Capture the cell that displays the provided text and extract its [X, Y] central coordinate. 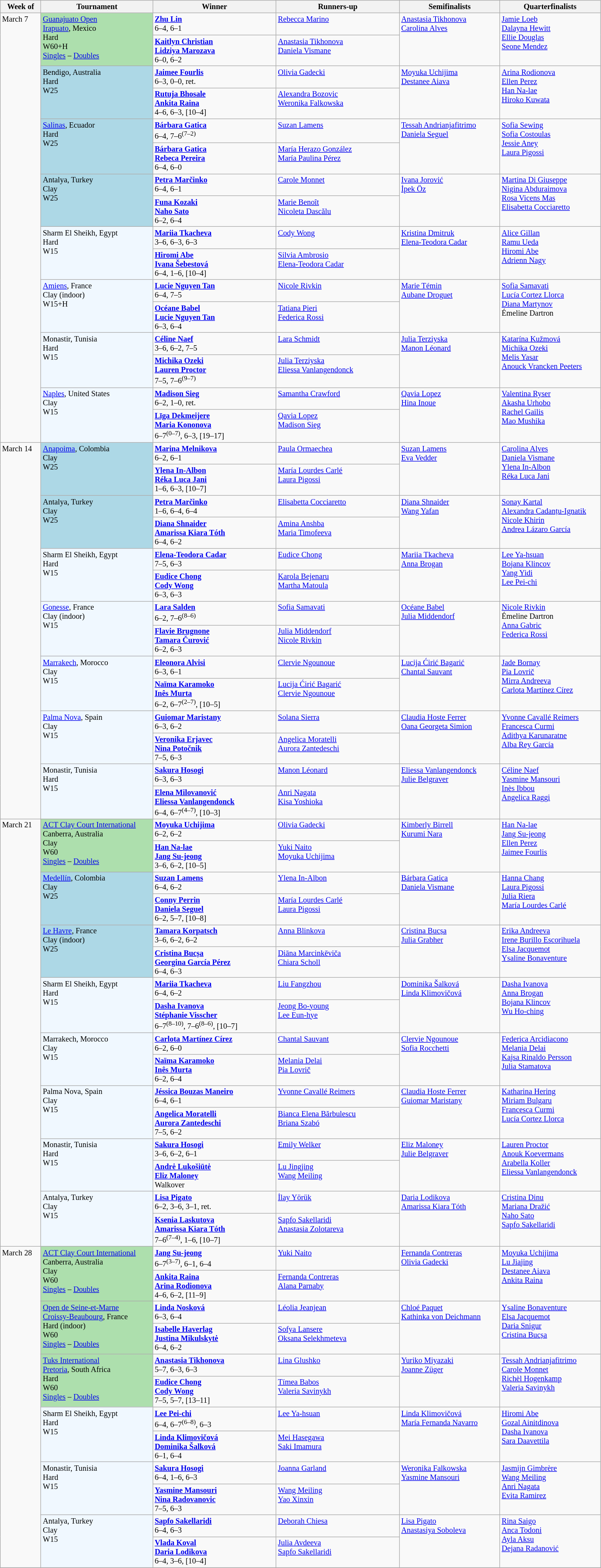
Tournament [97, 6]
Bianca Elena Bărbulescu Briana Szabó [338, 1123]
Carlota Martínez Círez 6–2, 6–0 [215, 1043]
Kimberly Birrell Kurumi Nara [450, 845]
Salinas, Ecuador Hard W25 [97, 147]
Ysaline Bonaventure Elsa Jacquemot Daria Snigur Cristina Bucșa [551, 1327]
Yuki Naito [338, 1258]
Fernanda Contreras Alana Parnaby [338, 1286]
Lucie Nguyen Tan 6–4, 7–5 [215, 291]
Cristina Bucșa Georgina García Pérez 6–4, 6–3 [215, 962]
Week of [21, 6]
Han Na-lae Jang Su-jeong 3–6, 6–2, [10–5] [215, 856]
Julia Terziyska Eliessa Vanlangendonck [338, 371]
Eudice Chong [338, 559]
Dasha Ivanova Anna Brogan Bojana Klincov Wu Ho-ching [551, 1005]
Ylena In-Albon Réka Luca Jani 1–6, 6–3, [10–7] [215, 480]
Carolina Alves Daniela Vismane Ylena In-Albon Réka Luca Jani [551, 469]
Dominika Šalková Linda Klimovičová [450, 1005]
Guanajuato Open Irapuato, Mexico Hard W60+H Singles – Doubles [97, 40]
Sofia Samavati [338, 613]
Le Havre, France Clay (indoor) W25 [97, 951]
Claudia Hoste Ferrer Guiomar Maristany [450, 1111]
Līga Dekmeijere Maria Kononova 6–7(0–7), 6–3, [19–17] [215, 425]
Fernanda Contreras Olivia Gadecki [450, 1274]
Clervie Ngounoue Sofia Rocchetti [450, 1059]
Yvonne Cavallé Reimers Francesca Curmi Adithya Karunaratne Alba Rey García [551, 738]
Sonay Kartal Alexandra Cadanțu-Ignatik Nicole Khirin Andrea Lázaro García [551, 522]
Dasha Ivanova Stéphanie Visscher 6–7(8–10), 7–6(8–6), [10–7] [215, 1016]
Lisa Pigato Anastasiya Soboleva [450, 1541]
Eliz Maloney Julie Belgraver [450, 1165]
Rebecca Marino [338, 24]
Wang Meiling Yao Xinxin [338, 1499]
María Herazo González María Paulina Pérez [338, 158]
Bárbara Gatica 6–4, 7–6(7–2) [215, 131]
Qavia Lopez Hina Inoue [450, 415]
Yvonne Cavallé Reimers [338, 1096]
Lara Schmidt [338, 343]
Julia Avdeeva Sapfo Sakellaridi [338, 1552]
Hanna Chang Laura Pigossi Julia Riera María Lourdes Carlé [551, 898]
Chloé Paquet Kathinka von Deichmann [450, 1327]
Hiromi Abe Ivana Šebestová 6–4, 1–6, [10–4] [215, 264]
Andrė Lukošiūtė Eliz Maloney Walkover [215, 1176]
Tuks International Pretoria, South Africa Hard W60 Singles – Doubles [97, 1380]
Angelica Moratelli Aurora Zantedeschi [338, 748]
Céline Naef 3–6, 6–2, 7–5 [215, 343]
Ksenia Laskutova Amarissa Kiara Tóth 7–6(7–4), 1–6, [10–7] [215, 1230]
Manon Léonard [338, 775]
Qavia Lopez Madison Sieg [338, 425]
Semifinalists [450, 6]
Anastasia Tikhonova 5–7, 6–3, 6–3 [215, 1365]
Clervie Ngounoue [338, 667]
Jaimee Fourlis 6–3, 0–0, ret. [215, 77]
Eudice Chong Cody Wong 7–5, 5–7, [13–11] [215, 1391]
Jang Su-jeong 6–7(3–7), 6–1, 6–4 [215, 1258]
Amina Anshba Maria Timofeeva [338, 533]
Open de Seine-et-Marne Croissy-Beaubourg, France Hard (indoor) W60 Singles – Doubles [97, 1327]
Angelica Moratelli Aurora Zantedeschi 7–5, 6–2 [215, 1123]
Sapfo Sakellaridi Anastasia Zolotareva [338, 1230]
Mariia Tkacheva 6–4, 6–2 [215, 988]
Eleonora Alvisi 6–3, 6–1 [215, 667]
Océane Babel Lucie Nguyen Tan 6–3, 6–4 [215, 317]
Moyuka Uchijima 6–2, 6–2 [215, 830]
Jéssica Bouzas Maneiro 6–4, 6–1 [215, 1096]
Lisa Pigato 6–2, 3–6, 3–1, ret. [215, 1202]
Lauren Proctor Anouk Koevermans Arabella Koller Eliessa Vanlangendonck [551, 1165]
Isabelle Haverlag Justina Mikulskytė 6–4, 6–2 [215, 1339]
Tamara Korpatsch 3–6, 6–2, 6–2 [215, 936]
Medellín, Colombia Clay W25 [97, 898]
Bendigo, Australia Hard W25 [97, 92]
Lu Jingjing Wang Meiling [338, 1176]
Sakura Hosogi 6–4, 1–6, 6–3 [215, 1473]
Diana Shnaider Wang Yafan [450, 522]
Erika Andreeva Irene Burillo Escorihuela Elsa Jacquemot Ysaline Bonaventure [551, 951]
Zhu Lin 6–4, 6–1 [215, 24]
Alexandra Bozovic Weronika Falkowska [338, 103]
Naïma Karamoko Inês Murta 6–2, 6–7(2–7), [10–5] [215, 694]
Ylena In-Albon [338, 883]
Mei Hasegawa Saki Imamura [338, 1446]
Chantal Sauvant [338, 1043]
Diāna Marcinkēviča Chiara Scholl [338, 962]
March 21 [21, 1032]
Sofya Lansere Oksana Selekhmeteva [338, 1339]
Jamie Loeb Dalayna Hewitt Ellie Douglas Seone Mendez [551, 40]
Marina Melnikova 6–2, 6–1 [215, 453]
Amiens, France Clay (indoor) W15+H [97, 306]
Yasmine Mansouri Nina Radovanovic 7–5, 6–3 [215, 1499]
Claudia Hoste Ferrer Oana Georgeta Simion [450, 738]
Océane Babel Julia Middendorf [450, 628]
Bárbara Gatica Rebeca Pereira 6–4, 6–0 [215, 158]
Nicole Rivkin [338, 291]
Weronika Falkowska Yasmine Mansouri [450, 1488]
Rutuja Bhosale Ankita Raina 4–6, 6–3, [10–4] [215, 103]
Karola Bejenaru Martha Matoula [338, 586]
Silvia Ambrosio Elena-Teodora Cadar [338, 264]
İlay Yörük [338, 1202]
Ivana Jorović İpek Öz [450, 200]
Lina Glushko [338, 1365]
Joanna Garland [338, 1473]
Lucija Ćirić Bagarić Clervie Ngounoue [338, 694]
Lee Ya-hsuan [338, 1419]
Melania Delai Pia Lovrič [338, 1070]
Tessah Andrianjafitrimo Daniela Seguel [450, 147]
Cristina Bucșa Julia Grabher [450, 951]
March 14 [21, 631]
Rina Saigo Anca Todoni Ayla Aksu Dejana Radanović [551, 1541]
Julia Middendorf Nicole Rivkin [338, 640]
Elena-Teodora Cadar 7–5, 6–3 [215, 559]
Linda Klimovičová María Fernanda Navarro [450, 1434]
Petra Marčinko 6–4, 6–1 [215, 185]
Marie Témin Aubane Droguet [450, 306]
Michika Ozeki Lauren Proctor 7–5, 7–6(9–7) [215, 371]
Eudice Chong Cody Wong 6–3, 6–3 [215, 586]
Jasmijn Gimbrère Wang Meiling Anri Nagata Evita Ramirez [551, 1488]
Anastasia Tikhonova Carolina Alves [450, 40]
Winner [215, 6]
Federica Arcidiacono Melania Delai Kajsa Rinaldo Persson Julia Stamatova [551, 1059]
Lucija Ćirić Bagarić Chantal Sauvant [450, 684]
Paula Ormaechea [338, 453]
Naïma Karamoko Inês Murta 6–2, 6–4 [215, 1070]
Mariia Tkacheva 3–6, 6–3, 6–3 [215, 238]
Emily Welker [338, 1149]
Tatiana Pieri Federica Rossi [338, 317]
Vlada Koval Daria Lodikova 6–4, 3–6, [10–4] [215, 1552]
Veronika Erjavec Nina Potočnik 7–5, 6–3 [215, 748]
Funa Kozaki Naho Sato 6–2, 6–4 [215, 211]
Naples, United States Clay W15 [97, 415]
Mariia Tkacheva Anna Brogan [450, 574]
Quarterfinalists [551, 6]
Nicole Rivkin Émeline Dartron Anna Gabric Federica Rossi [551, 628]
Alice Gillan Ramu Ueda Hiromi Abe Adrienn Nagy [551, 253]
Tessah Andrianjafitrimo Carole Monnet Richèl Hogenkamp Valeria Savinykh [551, 1380]
Diana Shnaider Amarissa Kiara Tóth 6–4, 6–2 [215, 533]
Yuriko Miyazaki Joanne Züger [450, 1380]
Katharina Hering Miriam Bulgaru Francesca Curmi Lucía Cortez Llorca [551, 1111]
Han Na-lae Jang Su-jeong Ellen Perez Jaimee Fourlis [551, 845]
Carole Monnet [338, 185]
Hiromi Abe Gozal Ainitdinova Dasha Ivanova Sara Daavettila [551, 1434]
Anna Blinkova [338, 936]
Suzan Lamens Eva Vedder [450, 469]
Sofia Samavati Lucía Cortez Llorca Diana Martynov Émeline Dartron [551, 306]
Jeong Bo-young Lee Eun-hye [338, 1016]
Petra Marčinko 1–6, 6–4, 6–4 [215, 506]
Linda Nosková 6–3, 6–4 [215, 1312]
Lee Pei-chi 6–4, 6–7(6–8), 6–3 [215, 1419]
Anri Nagata Kisa Yoshioka [338, 802]
Liu Fangzhou [338, 988]
Gonesse, France Clay (indoor) W15 [97, 628]
Martina Di Giuseppe Nigina Abduraimova Rosa Vicens Mas Elisabetta Cocciaretto [551, 200]
Sofia Sewing Sofia Costoulas Jessie Aney Laura Pigossi [551, 147]
Valentina Ryser Akasha Urhobo Rachel Gailis Mao Mushika [551, 415]
Elisabetta Cocciaretto [338, 506]
Léolia Jeanjean [338, 1312]
Katarína Kužmová Michika Ozeki Melis Yasar Anouck Vrancken Peeters [551, 360]
Deborah Chiesa [338, 1526]
Anastasia Tikhonova Daniela Vismane [338, 51]
Sakura Hosogi 3–6, 6–2, 6–1 [215, 1149]
March 28 [21, 1407]
Solana Sierra [338, 722]
Lara Salden 6–2, 7–6(8–6) [215, 613]
Arina Rodionova Ellen Perez Han Na-lae Hiroko Kuwata [551, 92]
Cristina Dinu Mariana Dražić Naho Sato Sapfo Sakellaridi [551, 1219]
March 7 [21, 228]
Sakura Hosogi 6–3, 6–3 [215, 775]
Marie Benoît Nicoleta Dascălu [338, 211]
Moyuka Uchijima Lu Jiajing Destanee Aiava Ankita Raina [551, 1274]
Kristina Dmitruk Elena-Teodora Cadar [450, 253]
Suzan Lamens 6–4, 6–2 [215, 883]
Julia Terziyska Manon Léonard [450, 360]
Eliessa Vanlangendonck Julie Belgraver [450, 792]
Guiomar Maristany 6–3, 6–2 [215, 722]
Tímea Babos Valeria Savinykh [338, 1391]
Suzan Lamens [338, 131]
Linda Klimovičová Dominika Šalková 6–1, 6–4 [215, 1446]
Sapfo Sakellaridi 6–4, 6–3 [215, 1526]
Bárbara Gatica Daniela Vismane [450, 898]
Anapoima, Colombia Clay W25 [97, 469]
Kaitlyn Christian Lidziya Marozava 6–0, 6–2 [215, 51]
Runners-up [338, 6]
Conny Perrin Daniela Seguel 6–2, 5–7, [10–8] [215, 909]
Moyuka Uchijima Destanee Aiava [450, 92]
Flavie Brugnone Tamara Čurović 6–2, 6–3 [215, 640]
Samantha Crawford [338, 398]
Madison Sieg 6–2, 1–0, ret. [215, 398]
Elena Milovanović Eliessa Vanlangendonck 6–4, 6–7(4–7), [10–3] [215, 802]
Yuki Naito Moyuka Uchijima [338, 856]
Jade Bornay Pia Lovrič Mirra Andreeva Carlota Martínez Círez [551, 684]
Céline Naef Yasmine Mansouri Inès Ibbou Angelica Raggi [551, 792]
Daria Lodikova Amarissa Kiara Tóth [450, 1219]
Ankita Raina Arina Rodionova 4–6, 6–2, [11–9] [215, 1286]
Cody Wong [338, 238]
Lee Ya-hsuan Bojana Klincov Yang Yidi Lee Pei-chi [551, 574]
